Determine the [x, y] coordinate at the center of the cell enclosing the given text.  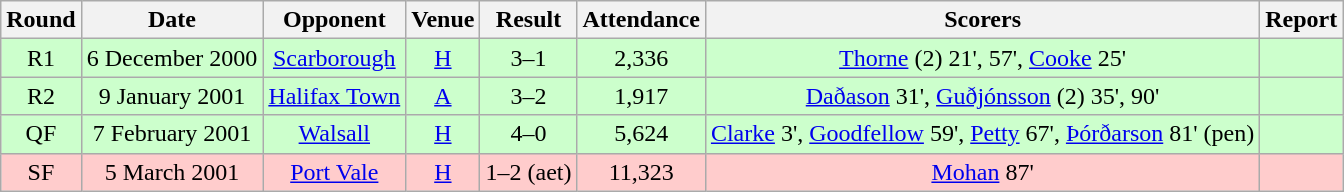
1,917 [641, 96]
Mohan 87' [982, 172]
Venue [443, 20]
5 March 2001 [172, 172]
1–2 (aet) [528, 172]
3–2 [528, 96]
SF [41, 172]
Opponent [334, 20]
Halifax Town [334, 96]
Thorne (2) 21', 57', Cooke 25' [982, 58]
Daðason 31', Guðjónsson (2) 35', 90' [982, 96]
5,624 [641, 134]
Result [528, 20]
Scarborough [334, 58]
Report [1302, 20]
7 February 2001 [172, 134]
Walsall [334, 134]
2,336 [641, 58]
6 December 2000 [172, 58]
Round [41, 20]
A [443, 96]
R2 [41, 96]
Attendance [641, 20]
Port Vale [334, 172]
9 January 2001 [172, 96]
Date [172, 20]
Clarke 3', Goodfellow 59', Petty 67', Þórðarson 81' (pen) [982, 134]
Scorers [982, 20]
QF [41, 134]
4–0 [528, 134]
3–1 [528, 58]
11,323 [641, 172]
R1 [41, 58]
